Identify which cell holds the provided text, then report its [x, y] central coordinate. 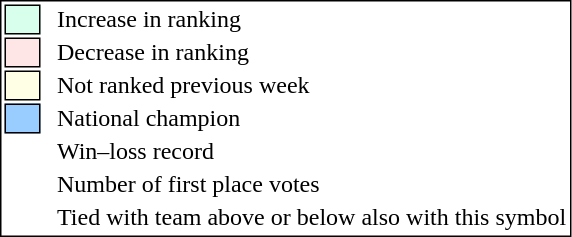
Not ranked previous week [312, 85]
Increase in ranking [312, 19]
Win–loss record [312, 151]
National champion [312, 119]
Tied with team above or below also with this symbol [312, 217]
Number of first place votes [312, 185]
Decrease in ranking [312, 53]
